Output the (X, Y) coordinate of the center of the cell containing the given text.  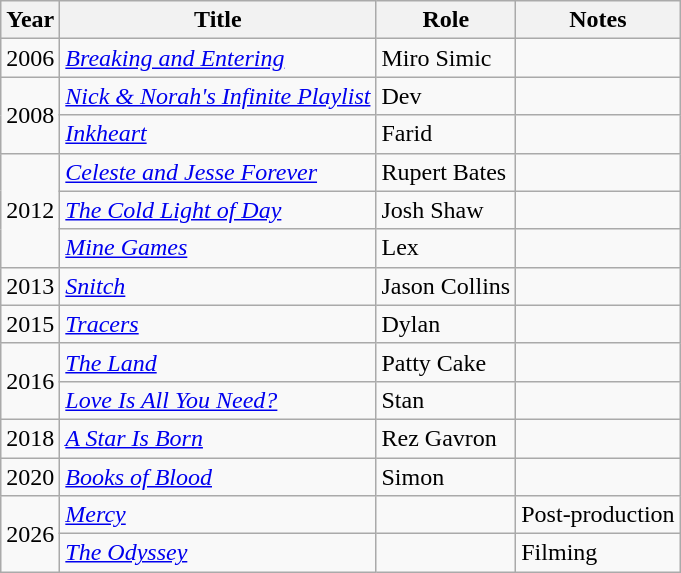
2020 (30, 477)
Year (30, 20)
Jason Collins (446, 286)
The Cold Light of Day (218, 210)
Post-production (598, 515)
Snitch (218, 286)
Title (218, 20)
2015 (30, 324)
Rupert Bates (446, 172)
Notes (598, 20)
Stan (446, 400)
2006 (30, 58)
2013 (30, 286)
2008 (30, 115)
Miro Simic (446, 58)
Farid (446, 134)
Mercy (218, 515)
Nick & Norah's Infinite Playlist (218, 96)
The Land (218, 362)
Rez Gavron (446, 438)
2018 (30, 438)
Inkheart (218, 134)
The Odyssey (218, 553)
Patty Cake (446, 362)
Lex (446, 248)
2026 (30, 534)
A Star Is Born (218, 438)
2012 (30, 210)
Simon (446, 477)
Dev (446, 96)
Love Is All You Need? (218, 400)
Tracers (218, 324)
Dylan (446, 324)
Role (446, 20)
Filming (598, 553)
Celeste and Jesse Forever (218, 172)
Josh Shaw (446, 210)
Breaking and Entering (218, 58)
Mine Games (218, 248)
Books of Blood (218, 477)
2016 (30, 381)
